Output the [x, y] coordinate of the center of the cell containing the given text.  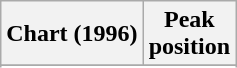
Peakposition [189, 34]
Chart (1996) [72, 34]
